Determine the (x, y) coordinate at the center of the cell enclosing the given text.  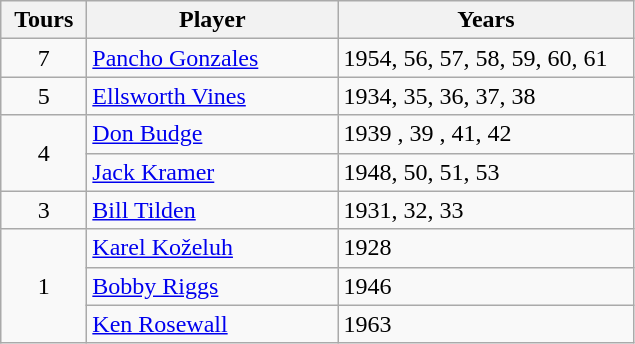
1963 (486, 324)
4 (44, 153)
Ellsworth Vines (212, 96)
Tours (44, 20)
Don Budge (212, 134)
Bill Tilden (212, 210)
1 (44, 286)
1931, 32, 33 (486, 210)
Ken Rosewall (212, 324)
5 (44, 96)
7 (44, 58)
1946 (486, 286)
Bobby Riggs (212, 286)
3 (44, 210)
Years (486, 20)
Player (212, 20)
Pancho Gonzales (212, 58)
1954, 56, 57, 58, 59, 60, 61 (486, 58)
1948, 50, 51, 53 (486, 172)
1928 (486, 248)
1934, 35, 36, 37, 38 (486, 96)
Jack Kramer (212, 172)
1939 , 39 , 41, 42 (486, 134)
Karel Koželuh (212, 248)
